Provide the (x, y) coordinate of the cell's center where the given text is located.  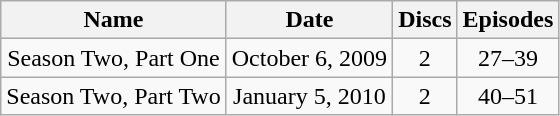
Discs (425, 20)
40–51 (508, 96)
Episodes (508, 20)
January 5, 2010 (309, 96)
October 6, 2009 (309, 58)
27–39 (508, 58)
Name (114, 20)
Season Two, Part One (114, 58)
Season Two, Part Two (114, 96)
Date (309, 20)
